From the cell containing the given text, extract its center point as [X, Y] coordinate. 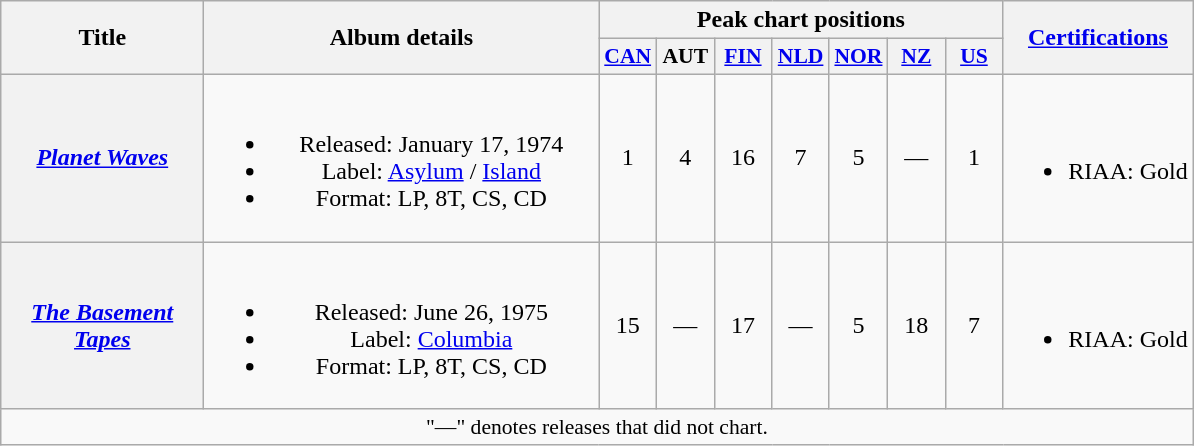
FIN [743, 57]
US [974, 57]
17 [743, 326]
16 [743, 158]
Album details [402, 38]
Released: January 17, 1974Label: Asylum / IslandFormat: LP, 8T, CS, CD [402, 158]
Title [102, 38]
"—" denotes releases that did not chart. [597, 427]
4 [686, 158]
AUT [686, 57]
Released: June 26, 1975Label: ColumbiaFormat: LP, 8T, CS, CD [402, 326]
CAN [628, 57]
The Basement Tapes [102, 326]
NOR [858, 57]
15 [628, 326]
18 [917, 326]
NLD [801, 57]
Peak chart positions [801, 20]
Certifications [1098, 38]
Planet Waves [102, 158]
NZ [917, 57]
